Identify which cell holds the provided text, then report its [X, Y] central coordinate. 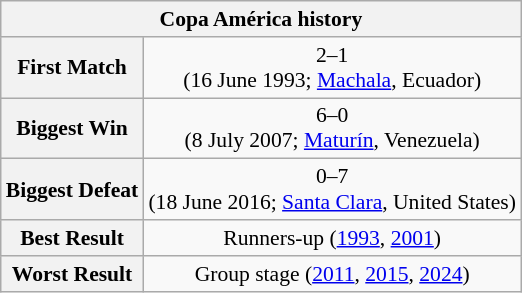
First Match [72, 68]
2–1 (16 June 1993; Machala, Ecuador) [332, 68]
Best Result [72, 238]
6–0 (8 July 2007; Maturín, Venezuela) [332, 128]
Biggest Defeat [72, 190]
Group stage (2011, 2015, 2024) [332, 274]
Runners-up (1993, 2001) [332, 238]
Biggest Win [72, 128]
Worst Result [72, 274]
0–7 (18 June 2016; Santa Clara, United States) [332, 190]
Copa América history [261, 19]
